Extract the [X, Y] coordinate from the center of the cell holding the provided text.  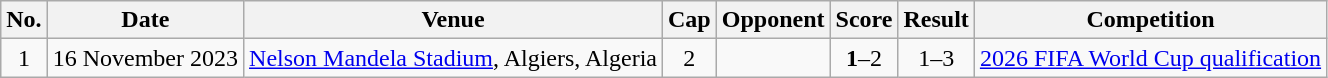
2 [690, 58]
1–2 [864, 58]
Result [936, 20]
2026 FIFA World Cup qualification [1150, 58]
Nelson Mandela Stadium, Algiers, Algeria [454, 58]
Venue [454, 20]
1–3 [936, 58]
1 [24, 58]
Opponent [773, 20]
No. [24, 20]
16 November 2023 [145, 58]
Competition [1150, 20]
Score [864, 20]
Date [145, 20]
Cap [690, 20]
